Scan for the cell matching the given text and deliver its [x, y] coordinate at center. 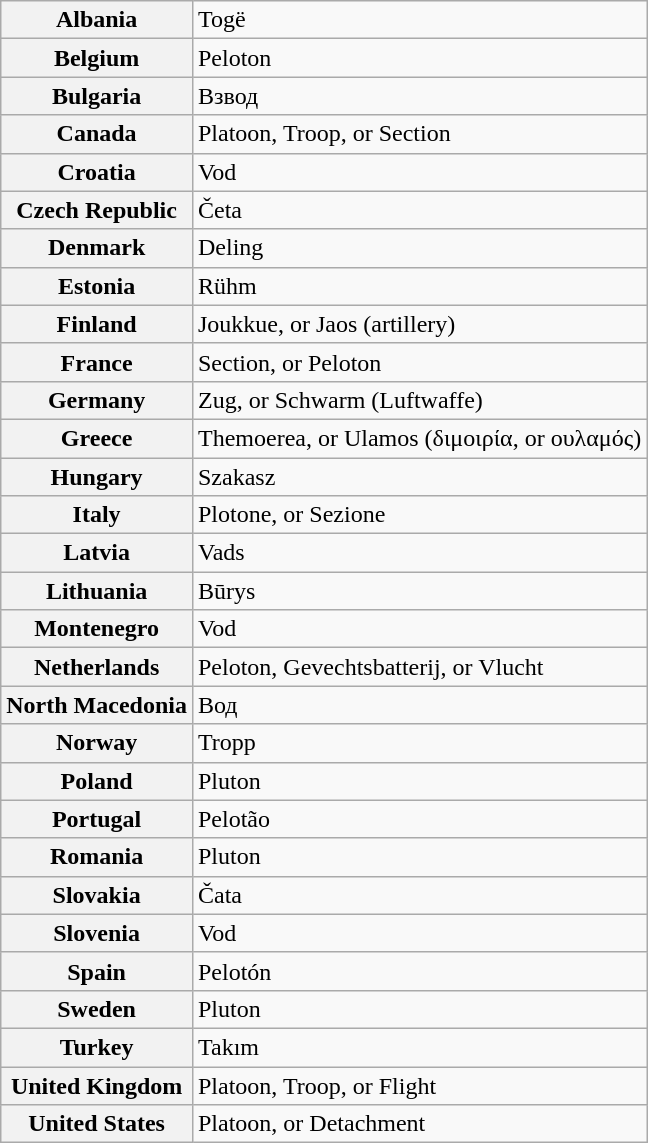
Platoon, Troop, or Section [419, 134]
Platoon, or Detachment [419, 1124]
Montenegro [97, 629]
Pelotón [419, 971]
Rühm [419, 286]
Lithuania [97, 591]
Slovakia [97, 895]
Slovenia [97, 933]
Latvia [97, 553]
Portugal [97, 819]
Turkey [97, 1047]
Togë [419, 20]
Tropp [419, 743]
Germany [97, 400]
Bulgaria [97, 96]
Section, or Peloton [419, 362]
Zug, or Schwarm (Luftwaffe) [419, 400]
Vads [419, 553]
Szakasz [419, 477]
Būrys [419, 591]
Plotone, or Sezione [419, 515]
Netherlands [97, 667]
Albania [97, 20]
Sweden [97, 1009]
Estonia [97, 286]
Italy [97, 515]
Belgium [97, 58]
Čata [419, 895]
Finland [97, 324]
Pelotão [419, 819]
Czech Republic [97, 210]
North Macedonia [97, 705]
Romania [97, 857]
Peloton, Gevechtsbatterij, or Vlucht [419, 667]
France [97, 362]
Themoerea, or Ulamos (διμοιρία, or ουλαμός) [419, 438]
Joukkue, or Jaos (artillery) [419, 324]
Takım [419, 1047]
Norway [97, 743]
Hungary [97, 477]
Poland [97, 781]
United States [97, 1124]
Canada [97, 134]
Peloton [419, 58]
Deling [419, 248]
Platoon, Troop, or Flight [419, 1085]
Взвод [419, 96]
Croatia [97, 172]
United Kingdom [97, 1085]
Denmark [97, 248]
Вод [419, 705]
Četa [419, 210]
Spain [97, 971]
Greece [97, 438]
